Search for the cell housing the specified text and yield its [X, Y] center coordinate. 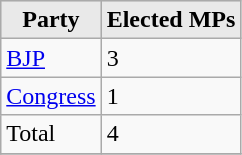
3 [171, 58]
1 [171, 96]
4 [171, 134]
BJP [51, 58]
Elected MPs [171, 20]
Total [51, 134]
Congress [51, 96]
Party [51, 20]
